Scan for the cell matching the given text and deliver its (X, Y) coordinate at center. 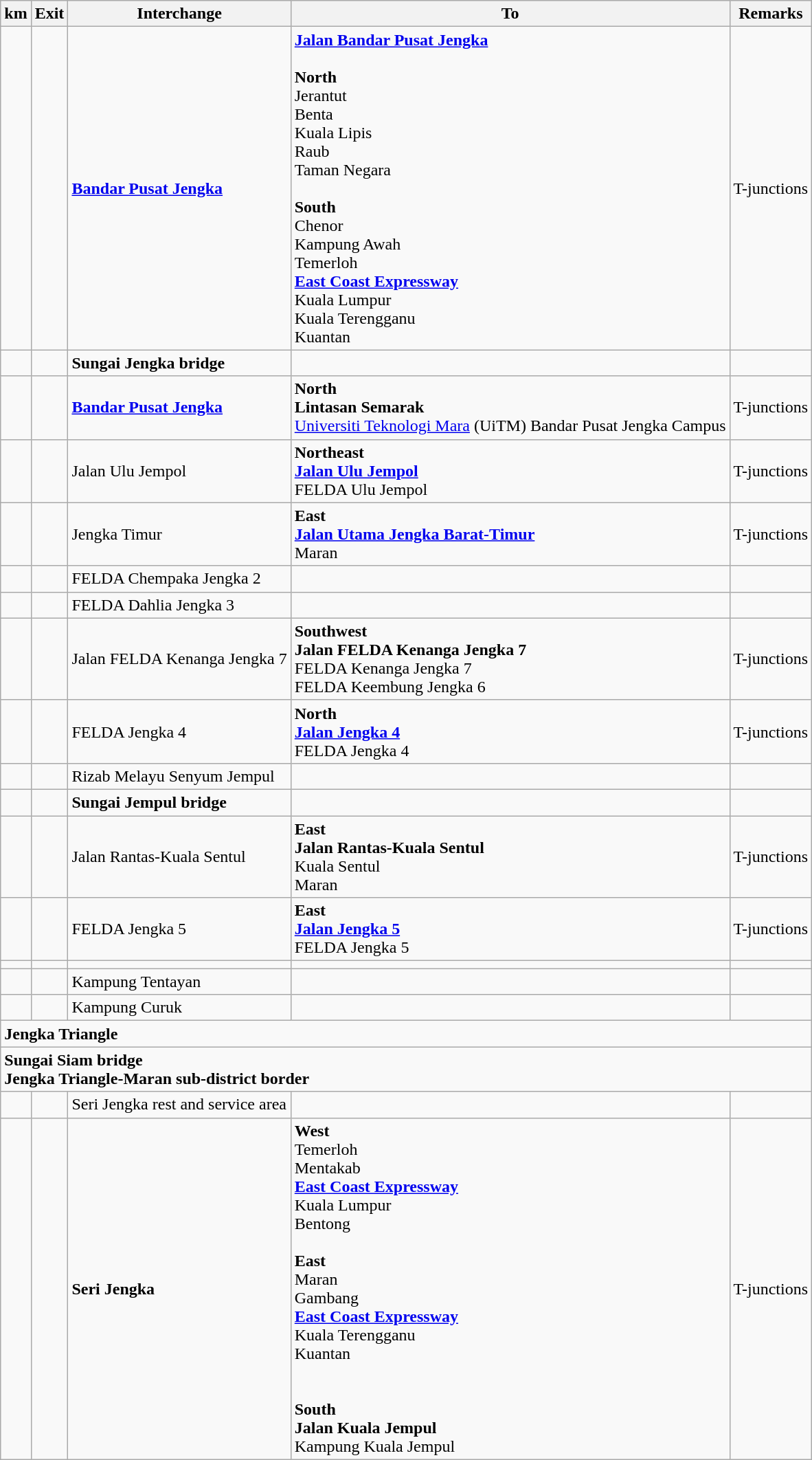
Jengka Timur (179, 534)
FELDA Jengka 4 (179, 731)
East Jalan Utama Jengka Barat-TimurMaran (510, 534)
NorthLintasan SemarakUniversiti Teknologi Mara (UiTM) Bandar Pusat Jengka Campus (510, 408)
North Jalan Jengka 4FELDA Jengka 4 (510, 731)
Remarks (771, 14)
Sungai Siam bridgeJengka Triangle-Maran sub-district border (407, 1070)
To (510, 14)
Exit (49, 14)
Sungai Jempul bridge (179, 802)
Jengka Triangle (407, 1034)
Kampung Tentayan (179, 982)
Kampung Curuk (179, 1008)
Seri Jengka rest and service area (179, 1105)
East Jalan Rantas-Kuala SentulKuala Sentul Maran (510, 856)
Jalan FELDA Kenanga Jengka 7 (179, 659)
Rizab Melayu Senyum Jempul (179, 776)
FELDA Dahlia Jengka 3 (179, 605)
SouthwestJalan FELDA Kenanga Jengka 7FELDA Kenanga Jengka 7FELDA Keembung Jengka 6 (510, 659)
FELDA Chempaka Jengka 2 (179, 579)
FELDA Jengka 5 (179, 929)
Sungai Jengka bridge (179, 363)
Jalan Rantas-Kuala Sentul (179, 856)
Interchange (179, 14)
East Jalan Jengka 5FELDA Jengka 5 (510, 929)
Jalan Ulu Jempol (179, 471)
km (16, 14)
Northeast Jalan Ulu JempolFELDA Ulu Jempol (510, 471)
Seri Jengka (179, 1288)
